Locate the cell with the specified text and output its (X, Y) center coordinate. 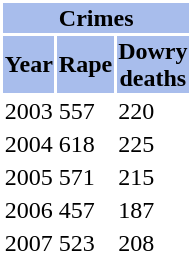
557 (85, 111)
208 (153, 243)
187 (153, 210)
457 (85, 210)
Crimes (96, 18)
618 (85, 144)
Year (28, 64)
2006 (28, 210)
Dowry deaths (153, 64)
2005 (28, 177)
571 (85, 177)
2004 (28, 144)
2007 (28, 243)
Rape (85, 64)
215 (153, 177)
523 (85, 243)
220 (153, 111)
225 (153, 144)
2003 (28, 111)
